Detect which cell encompasses the target text, then output its [x, y] center coordinate. 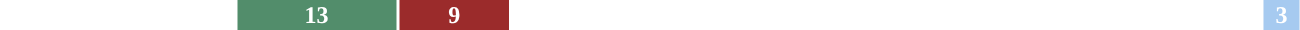
1 [1136, 15]
3 [1282, 15]
5 [886, 15]
13 [316, 15]
9 [454, 15]
6 [636, 15]
